For the text-containing cell, return its midpoint in [X, Y] coordinate format. 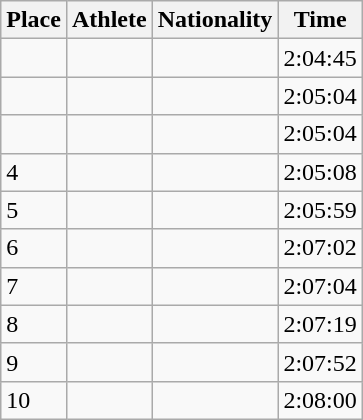
2:07:19 [320, 324]
Time [320, 20]
2:07:04 [320, 286]
4 [34, 172]
2:05:08 [320, 172]
7 [34, 286]
9 [34, 362]
2:05:59 [320, 210]
2:04:45 [320, 58]
Athlete [109, 20]
2:08:00 [320, 400]
2:07:52 [320, 362]
6 [34, 248]
10 [34, 400]
2:07:02 [320, 248]
Place [34, 20]
Nationality [215, 20]
5 [34, 210]
8 [34, 324]
